Provide the (x, y) coordinate of the cell's center where the given text is located.  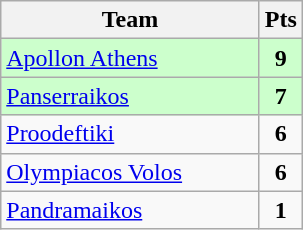
Panserraikos (130, 96)
Proodeftiki (130, 134)
Pandramaikos (130, 210)
Pts (280, 20)
7 (280, 96)
Apollon Athens (130, 58)
9 (280, 58)
1 (280, 210)
Olympiacos Volos (130, 172)
Team (130, 20)
